Scan for the cell matching the given text and deliver its [X, Y] coordinate at center. 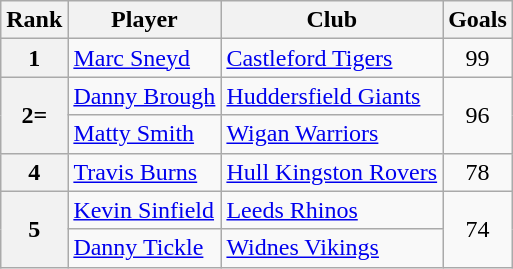
78 [478, 172]
96 [478, 115]
Wigan Warriors [332, 134]
Marc Sneyd [144, 58]
Huddersfield Giants [332, 96]
Player [144, 20]
74 [478, 229]
Leeds Rhinos [332, 210]
Kevin Sinfield [144, 210]
1 [34, 58]
5 [34, 229]
Hull Kingston Rovers [332, 172]
Goals [478, 20]
Danny Brough [144, 96]
Matty Smith [144, 134]
Widnes Vikings [332, 248]
99 [478, 58]
Castleford Tigers [332, 58]
2= [34, 115]
Danny Tickle [144, 248]
4 [34, 172]
Rank [34, 20]
Club [332, 20]
Travis Burns [144, 172]
